Return the (x, y) coordinate for the center point of the cell that contains the specified text.  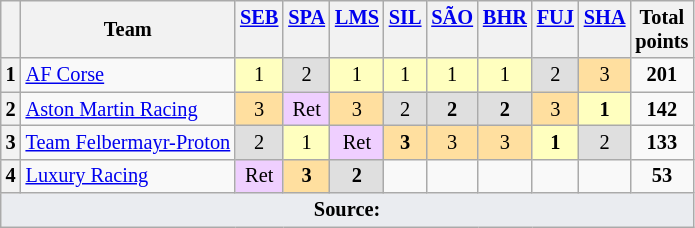
201 (662, 75)
Source: (348, 210)
133 (662, 142)
4 (11, 176)
SHA (605, 29)
SPA (306, 29)
SIL (406, 29)
Luxury Racing (128, 176)
Team (128, 29)
FUJ (556, 29)
LMS (357, 29)
BHR (505, 29)
SEB (259, 29)
SÃO (452, 29)
AF Corse (128, 75)
53 (662, 176)
Aston Martin Racing (128, 109)
Team Felbermayr-Proton (128, 142)
Totalpoints (662, 29)
142 (662, 109)
